For the text-containing cell, return its midpoint in (x, y) coordinate format. 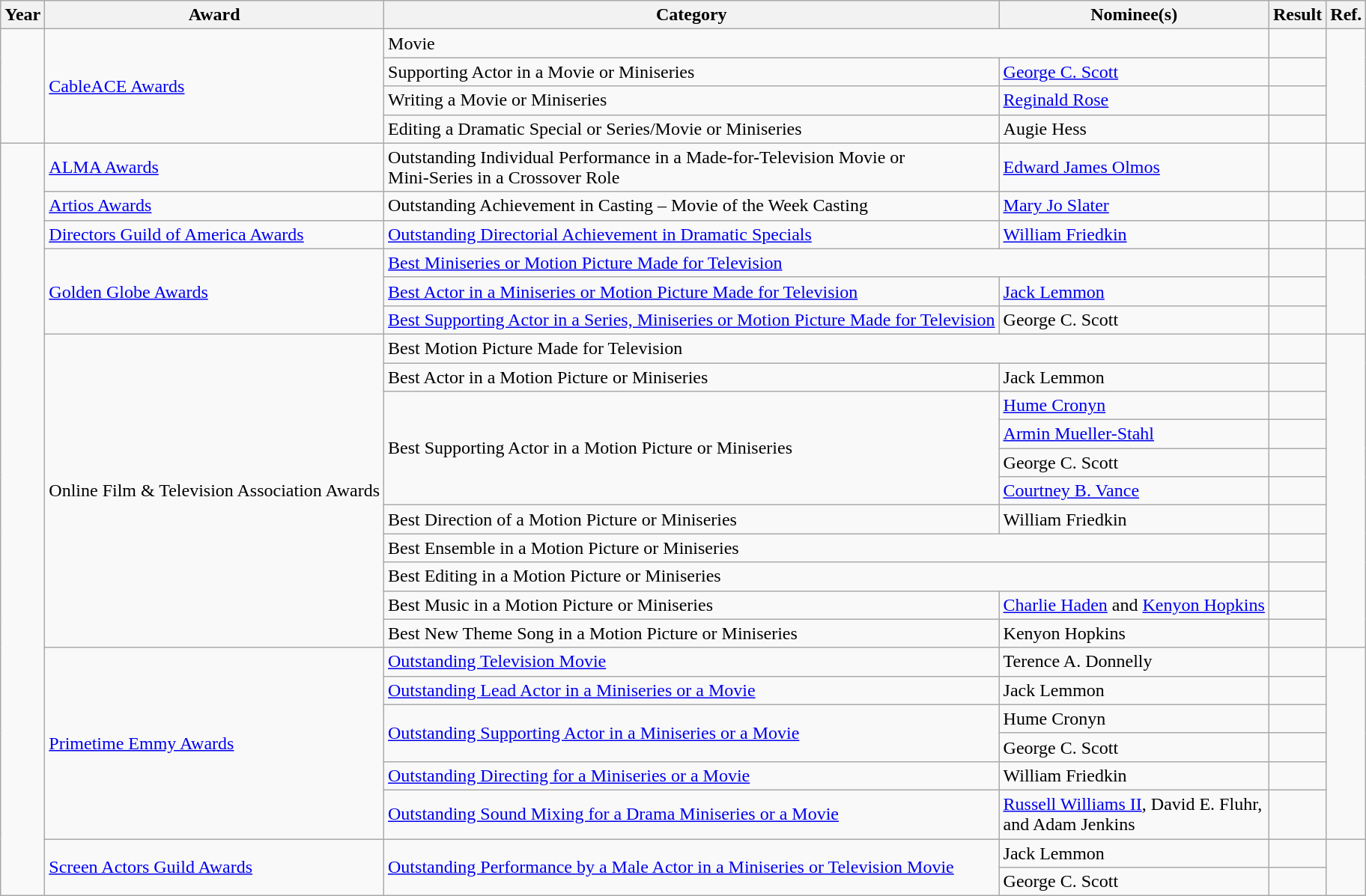
Best Ensemble in a Motion Picture or Miniseries (827, 548)
Best Direction of a Motion Picture or Miniseries (692, 519)
Augie Hess (1134, 129)
Writing a Movie or Miniseries (692, 100)
Outstanding Lead Actor in a Miniseries or a Movie (692, 690)
Year (22, 15)
Outstanding Directing for a Miniseries or a Movie (692, 775)
Primetime Emmy Awards (214, 743)
Nominee(s) (1134, 15)
Supporting Actor in a Movie or Miniseries (692, 72)
Best Supporting Actor in a Series, Miniseries or Motion Picture Made for Television (692, 320)
Outstanding Sound Mixing for a Drama Miniseries or a Movie (692, 814)
Category (692, 15)
Result (1297, 15)
Outstanding Television Movie (692, 662)
Outstanding Supporting Actor in a Miniseries or a Movie (692, 733)
Screen Actors Guild Awards (214, 867)
Courtney B. Vance (1134, 491)
Best Music in a Motion Picture or Miniseries (692, 605)
Best Actor in a Miniseries or Motion Picture Made for Television (692, 291)
Movie (827, 43)
Outstanding Individual Performance in a Made-for-Television Movie or Mini-Series in a Crossover Role (692, 168)
Golden Globe Awards (214, 291)
Outstanding Achievement in Casting – Movie of the Week Casting (692, 206)
Ref. (1347, 15)
CableACE Awards (214, 86)
Best Supporting Actor in a Motion Picture or Miniseries (692, 448)
ALMA Awards (214, 168)
Best Editing in a Motion Picture or Miniseries (827, 576)
Edward James Olmos (1134, 168)
Best Actor in a Motion Picture or Miniseries (692, 377)
Best New Theme Song in a Motion Picture or Miniseries (692, 633)
Best Motion Picture Made for Television (827, 348)
Kenyon Hopkins (1134, 633)
Russell Williams II, David E. Fluhr, and Adam Jenkins (1134, 814)
Outstanding Performance by a Male Actor in a Miniseries or Television Movie (692, 867)
Best Miniseries or Motion Picture Made for Television (827, 263)
Award (214, 15)
Directors Guild of America Awards (214, 234)
Terence A. Donnelly (1134, 662)
Mary Jo Slater (1134, 206)
Online Film & Television Association Awards (214, 491)
Editing a Dramatic Special or Series/Movie or Miniseries (692, 129)
Outstanding Directorial Achievement in Dramatic Specials (692, 234)
Charlie Haden and Kenyon Hopkins (1134, 605)
Artios Awards (214, 206)
Armin Mueller-Stahl (1134, 434)
Reginald Rose (1134, 100)
